Pinpoint the cell where the given text exists, returning its (x, y) midpoint coordinate. 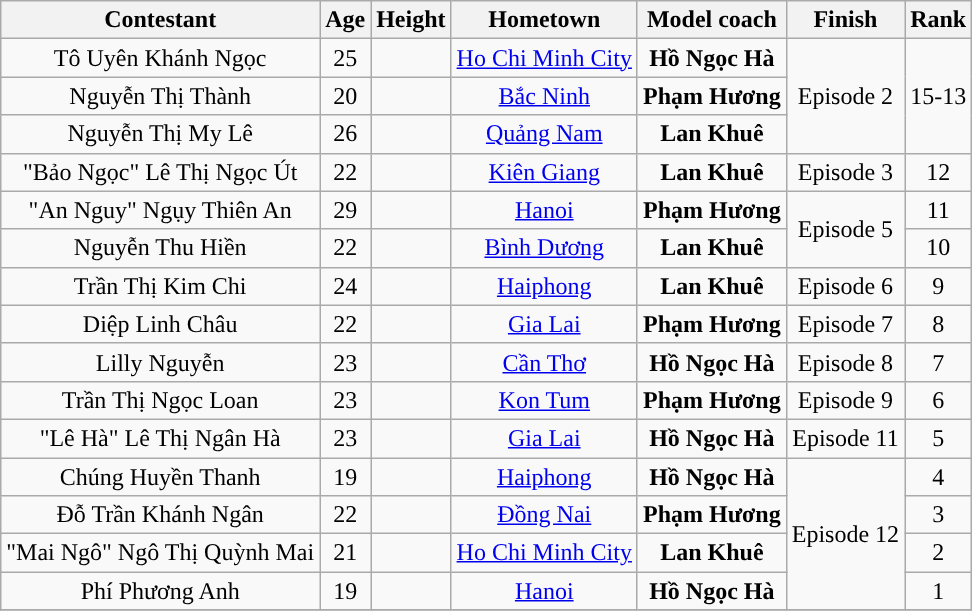
15-13 (938, 96)
Đồng Nai (544, 515)
8 (938, 324)
Episode 2 (845, 96)
Finish (845, 20)
29 (346, 210)
Trần Thị Ngọc Loan (160, 400)
5 (938, 438)
Episode 6 (845, 286)
26 (346, 134)
"Bảo Ngọc" Lê Thị Ngọc Út (160, 172)
Episode 11 (845, 438)
1 (938, 591)
Nguyễn Thị My Lê (160, 134)
Episode 9 (845, 400)
Phí Phương Anh (160, 591)
Episode 12 (845, 534)
Episode 7 (845, 324)
Age (346, 20)
Contestant (160, 20)
Diệp Linh Châu (160, 324)
Nguyễn Thu Hiền (160, 248)
Bình Dương (544, 248)
Quảng Nam (544, 134)
Model coach (712, 20)
3 (938, 515)
Height (411, 20)
Nguyễn Thị Thành (160, 96)
Episode 3 (845, 172)
12 (938, 172)
24 (346, 286)
Tô Uyên Khánh Ngọc (160, 58)
Episode 8 (845, 362)
21 (346, 553)
Hometown (544, 20)
10 (938, 248)
Rank (938, 20)
11 (938, 210)
Trần Thị Kim Chi (160, 286)
Cần Thơ (544, 362)
25 (346, 58)
Đỗ Trần Khánh Ngân (160, 515)
Kiên Giang (544, 172)
20 (346, 96)
Lilly Nguyễn (160, 362)
"Mai Ngô" Ngô Thị Quỳnh Mai (160, 553)
"Lê Hà" Lê Thị Ngân Hà (160, 438)
4 (938, 477)
Episode 5 (845, 229)
9 (938, 286)
"An Nguy" Ngụy Thiên An (160, 210)
6 (938, 400)
2 (938, 553)
Chúng Huyền Thanh (160, 477)
Kon Tum (544, 400)
7 (938, 362)
Bắc Ninh (544, 96)
